Determine the [x, y] coordinate at the center of the cell enclosing the given text.  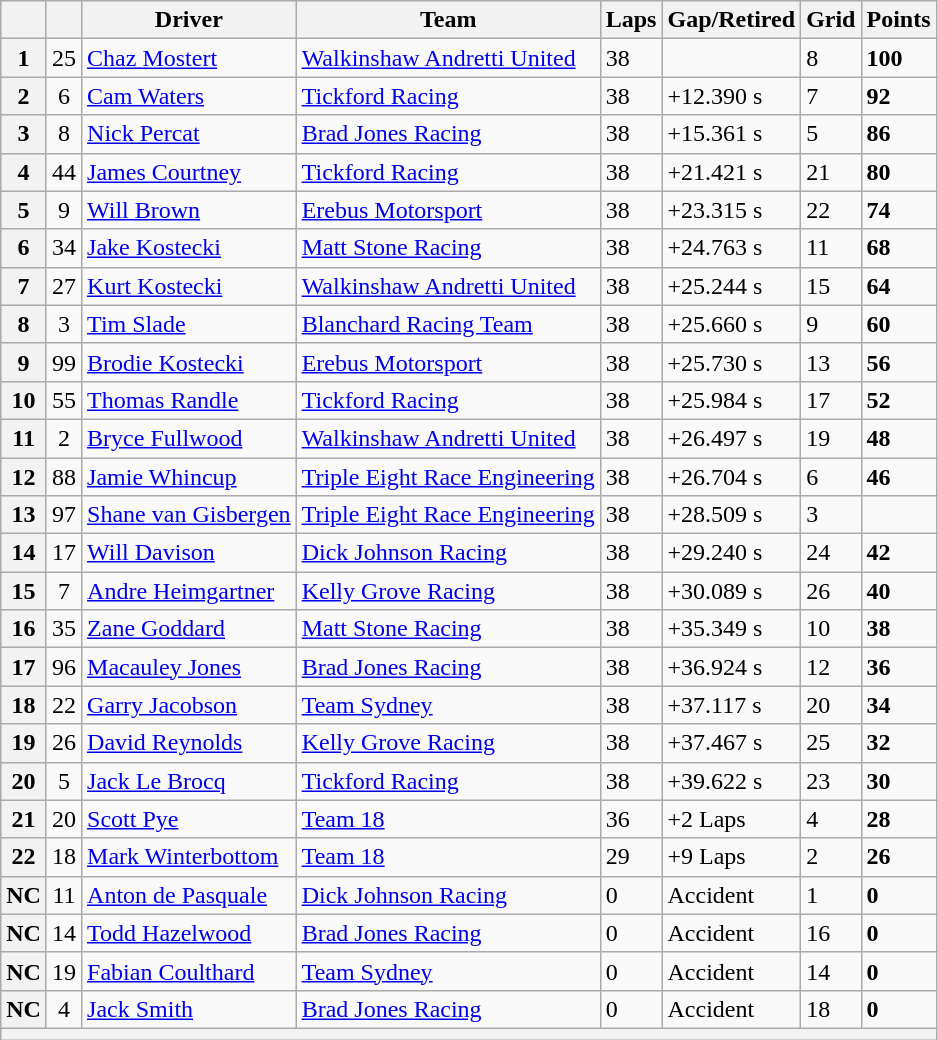
Will Brown [190, 210]
Will Davison [190, 553]
64 [898, 286]
+36.924 s [732, 667]
+2 Laps [732, 819]
Nick Percat [190, 134]
Jake Kostecki [190, 248]
Fabian Coulthard [190, 971]
Thomas Randle [190, 400]
Macauley Jones [190, 667]
Jack Smith [190, 1009]
+12.390 s [732, 96]
46 [898, 477]
42 [898, 553]
+35.349 s [732, 629]
52 [898, 400]
Gap/Retired [732, 20]
+24.763 s [732, 248]
James Courtney [190, 172]
Scott Pye [190, 819]
32 [898, 743]
44 [64, 172]
Kurt Kostecki [190, 286]
Driver [190, 20]
Chaz Mostert [190, 58]
+25.984 s [732, 400]
+9 Laps [732, 857]
Laps [631, 20]
+25.660 s [732, 324]
Blanchard Racing Team [448, 324]
28 [898, 819]
Bryce Fullwood [190, 438]
96 [64, 667]
Brodie Kostecki [190, 362]
74 [898, 210]
80 [898, 172]
+15.361 s [732, 134]
55 [64, 400]
97 [64, 515]
35 [64, 629]
Jamie Whincup [190, 477]
Jack Le Brocq [190, 781]
Todd Hazelwood [190, 933]
88 [64, 477]
Mark Winterbottom [190, 857]
+26.704 s [732, 477]
+25.244 s [732, 286]
+30.089 s [732, 591]
+39.622 s [732, 781]
Andre Heimgartner [190, 591]
Grid [831, 20]
23 [831, 781]
Team [448, 20]
+23.315 s [732, 210]
+37.467 s [732, 743]
Points [898, 20]
+29.240 s [732, 553]
+25.730 s [732, 362]
40 [898, 591]
Tim Slade [190, 324]
+26.497 s [732, 438]
+21.421 s [732, 172]
Zane Goddard [190, 629]
+28.509 s [732, 515]
Cam Waters [190, 96]
+37.117 s [732, 705]
92 [898, 96]
29 [631, 857]
Anton de Pasquale [190, 895]
56 [898, 362]
86 [898, 134]
Garry Jacobson [190, 705]
99 [64, 362]
Shane van Gisbergen [190, 515]
24 [831, 553]
48 [898, 438]
David Reynolds [190, 743]
60 [898, 324]
100 [898, 58]
27 [64, 286]
30 [898, 781]
68 [898, 248]
